Capture the cell that displays the provided text and extract its [x, y] central coordinate. 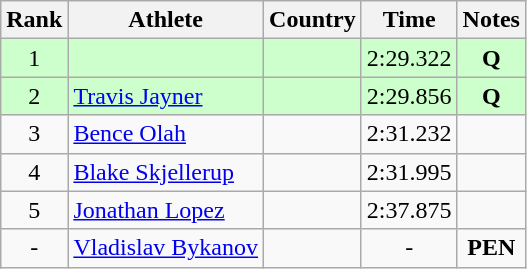
4 [34, 172]
2:29.322 [409, 58]
2:29.856 [409, 96]
2:37.875 [409, 210]
Vladislav Bykanov [166, 248]
Notes [491, 20]
Rank [34, 20]
2:31.995 [409, 172]
Athlete [166, 20]
Bence Olah [166, 134]
3 [34, 134]
PEN [491, 248]
2 [34, 96]
Travis Jayner [166, 96]
5 [34, 210]
Blake Skjellerup [166, 172]
2:31.232 [409, 134]
1 [34, 58]
Jonathan Lopez [166, 210]
Country [313, 20]
Time [409, 20]
